For the text-containing cell, return its midpoint in [x, y] coordinate format. 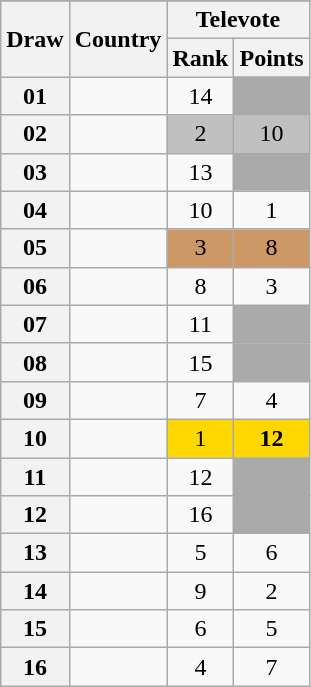
Points [272, 58]
07 [35, 324]
Country [118, 39]
9 [200, 591]
02 [35, 134]
03 [35, 172]
Televote [238, 20]
Rank [200, 58]
08 [35, 362]
Draw [35, 39]
04 [35, 210]
09 [35, 400]
06 [35, 286]
01 [35, 96]
05 [35, 248]
